Capture the cell that displays the provided text and extract its (x, y) central coordinate. 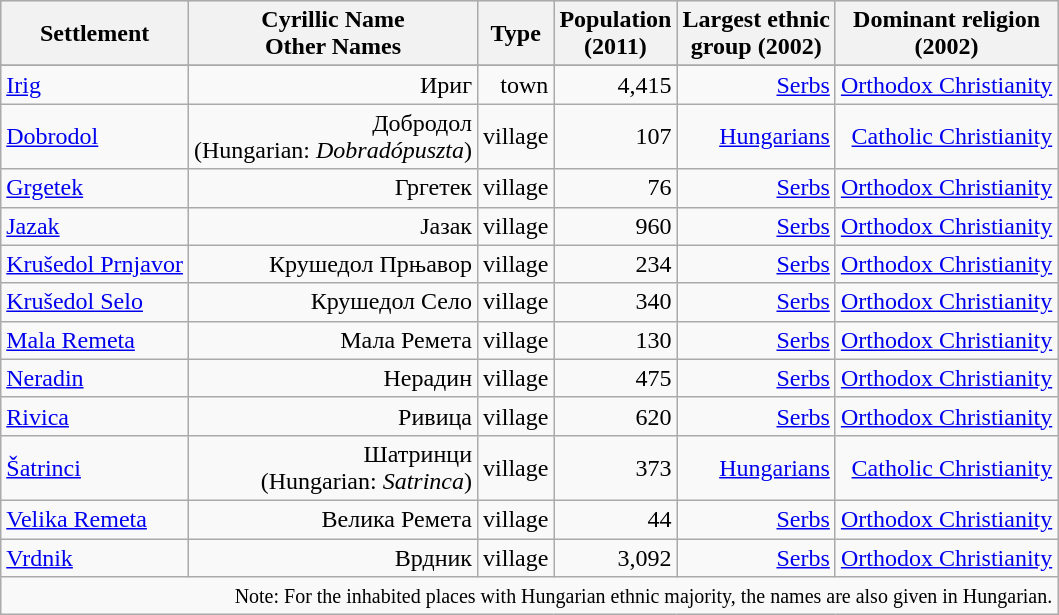
960 (616, 226)
Јазак (332, 226)
Ириг (332, 85)
Velika Remeta (95, 519)
Krušedol Prnjavor (95, 264)
Крушедол Село (332, 302)
Krušedol Selo (95, 302)
130 (616, 340)
Largest ethnicgroup (2002) (756, 34)
475 (616, 378)
Гргетек (332, 188)
373 (616, 468)
Population(2011) (616, 34)
Type (516, 34)
Dobrodol (95, 136)
Note: For the inhabited places with Hungarian ethnic majority, the names are also given in Hungarian. (530, 596)
Mala Remeta (95, 340)
Ривица (332, 416)
Grgetek (95, 188)
Шатринци(Hungarian: Satrinca) (332, 468)
44 (616, 519)
town (516, 85)
Cyrillic NameOther Names (332, 34)
340 (616, 302)
Rivica (95, 416)
Šatrinci (95, 468)
Jazak (95, 226)
Крушедол Прњавор (332, 264)
Settlement (95, 34)
Vrdnik (95, 557)
Neradin (95, 378)
3,092 (616, 557)
620 (616, 416)
234 (616, 264)
Врдник (332, 557)
Добродол(Hungarian: Dobradópuszta) (332, 136)
Мала Ремета (332, 340)
4,415 (616, 85)
107 (616, 136)
Нерадин (332, 378)
Dominant religion(2002) (946, 34)
Велика Ремета (332, 519)
76 (616, 188)
Irig (95, 85)
